Search for the cell housing the specified text and yield its [x, y] center coordinate. 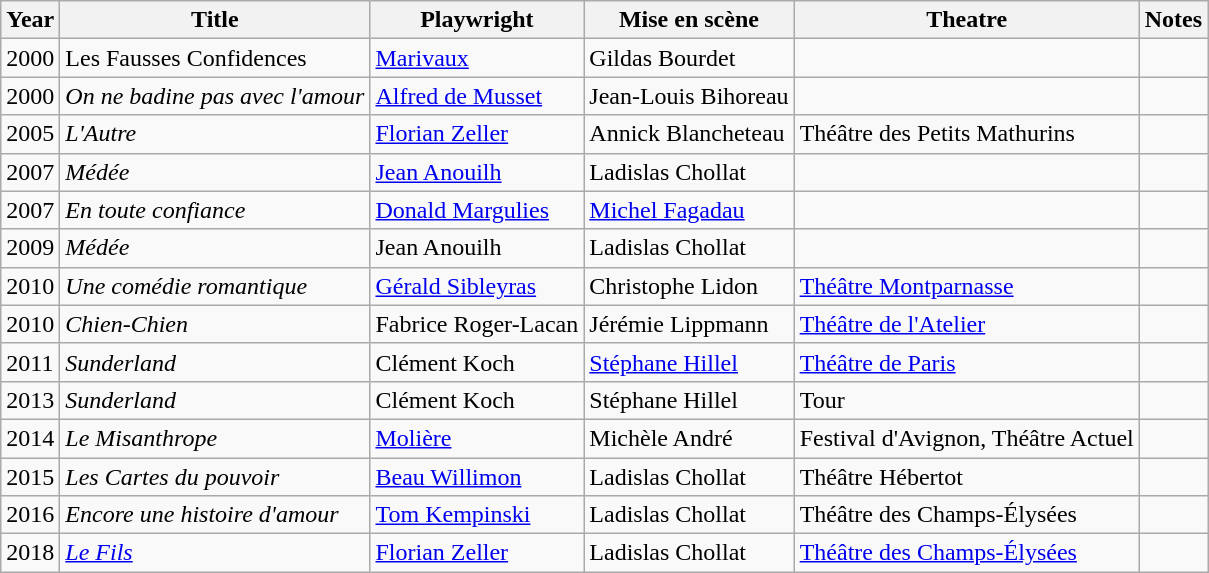
Alfred de Musset [477, 96]
Title [215, 20]
2005 [30, 134]
2009 [30, 248]
Gérald Sibleyras [477, 286]
Théâtre de Paris [966, 362]
Théâtre Montparnasse [966, 286]
2011 [30, 362]
Le Fils [215, 553]
Festival d'Avignon, Théâtre Actuel [966, 438]
2016 [30, 515]
Molière [477, 438]
Gildas Bourdet [689, 58]
Jean-Louis Bihoreau [689, 96]
L'Autre [215, 134]
2013 [30, 400]
Encore une histoire d'amour [215, 515]
Une comédie romantique [215, 286]
Christophe Lidon [689, 286]
Les Fausses Confidences [215, 58]
Tour [966, 400]
Mise en scène [689, 20]
Théâtre des Petits Mathurins [966, 134]
Théâtre de l'Atelier [966, 324]
Le Misanthrope [215, 438]
Theatre [966, 20]
Chien-Chien [215, 324]
2018 [30, 553]
Donald Margulies [477, 210]
Jérémie Lippmann [689, 324]
2014 [30, 438]
Les Cartes du pouvoir [215, 477]
Michèle André [689, 438]
Annick Blancheteau [689, 134]
Marivaux [477, 58]
Notes [1173, 20]
On ne badine pas avec l'amour [215, 96]
En toute confiance [215, 210]
Tom Kempinski [477, 515]
Michel Fagadau [689, 210]
Playwright [477, 20]
Year [30, 20]
2015 [30, 477]
Beau Willimon [477, 477]
Théâtre Hébertot [966, 477]
Fabrice Roger-Lacan [477, 324]
